Return the [x, y] coordinate for the center point of the cell that contains the specified text.  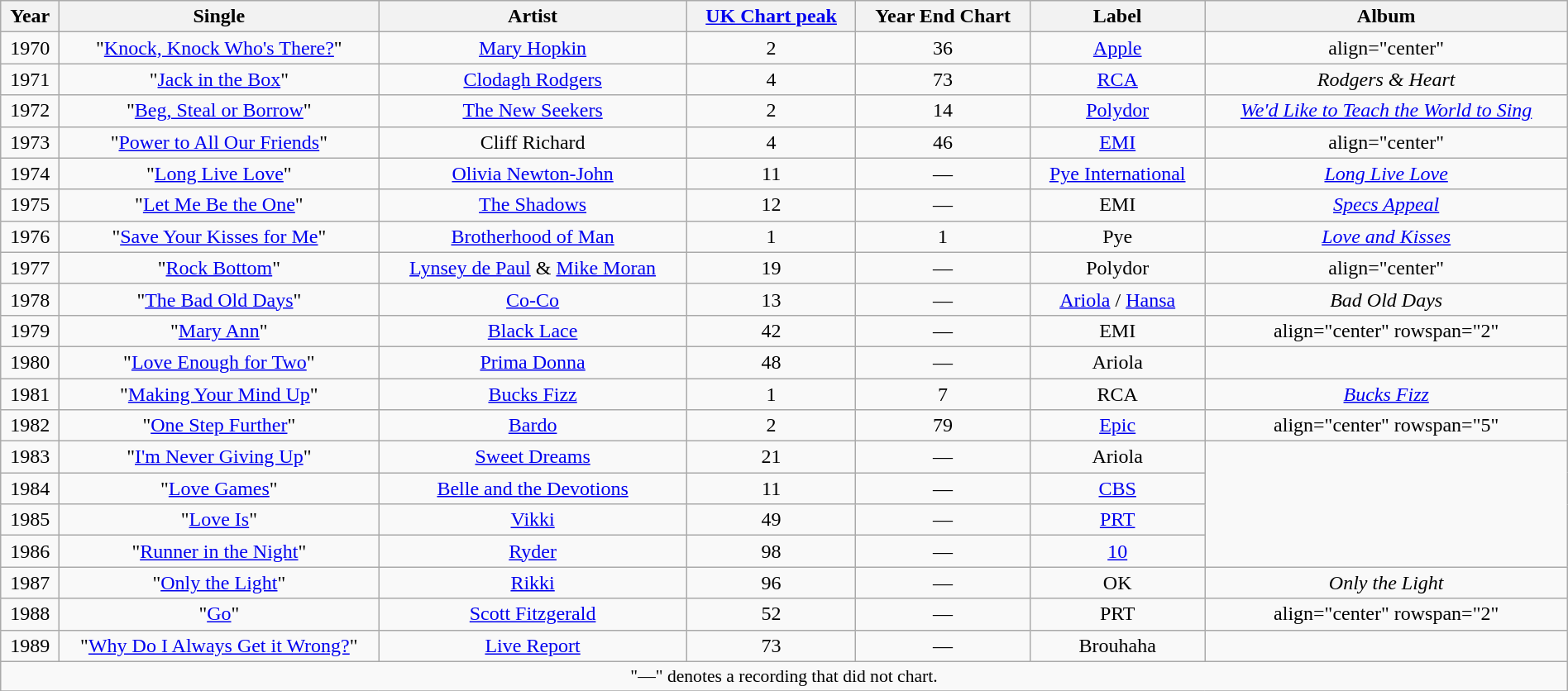
Epic [1117, 426]
Co-Co [533, 299]
Sweet Dreams [533, 457]
Pye International [1117, 174]
Pye [1117, 236]
CBS [1117, 488]
The New Seekers [533, 111]
"Save Your Kisses for Me" [219, 236]
"Love Games" [219, 488]
48 [771, 362]
Year End Chart [943, 17]
"Long Live Love" [219, 174]
"Only the Light" [219, 583]
"Love Enough for Two" [219, 362]
1972 [30, 111]
Black Lace [533, 331]
1971 [30, 79]
7 [943, 394]
Vikki [533, 520]
1979 [30, 331]
1974 [30, 174]
"Jack in the Box" [219, 79]
Clodagh Rodgers [533, 79]
1981 [30, 394]
Rikki [533, 583]
49 [771, 520]
12 [771, 205]
1984 [30, 488]
Bad Old Days [1386, 299]
1986 [30, 551]
Scott Fitzgerald [533, 614]
14 [943, 111]
1983 [30, 457]
"One Step Further" [219, 426]
13 [771, 299]
Year [30, 17]
1982 [30, 426]
Live Report [533, 646]
UK Chart peak [771, 17]
36 [943, 48]
1975 [30, 205]
Long Live Love [1386, 174]
"Mary Ann" [219, 331]
Mary Hopkin [533, 48]
"Why Do I Always Get it Wrong?" [219, 646]
"Beg, Steal or Borrow" [219, 111]
1989 [30, 646]
"Love Is" [219, 520]
96 [771, 583]
79 [943, 426]
1976 [30, 236]
Specs Appeal [1386, 205]
Bardo [533, 426]
align="center" rowspan="5" [1386, 426]
Album [1386, 17]
"Let Me Be the One" [219, 205]
"Rock Bottom" [219, 268]
1978 [30, 299]
Olivia Newton-John [533, 174]
Apple [1117, 48]
"Power to All Our Friends" [219, 142]
Only the Light [1386, 583]
1987 [30, 583]
We'd Like to Teach the World to Sing [1386, 111]
Rodgers & Heart [1386, 79]
10 [1117, 551]
1988 [30, 614]
19 [771, 268]
Ariola / Hansa [1117, 299]
Love and Kisses [1386, 236]
1973 [30, 142]
Cliff Richard [533, 142]
"Knock, Knock Who's There?" [219, 48]
Label [1117, 17]
"I'm Never Giving Up" [219, 457]
"Runner in the Night" [219, 551]
The Shadows [533, 205]
"Go" [219, 614]
Prima Donna [533, 362]
1985 [30, 520]
Lynsey de Paul & Mike Moran [533, 268]
Ryder [533, 551]
Brouhaha [1117, 646]
OK [1117, 583]
Artist [533, 17]
46 [943, 142]
"—" denotes a recording that did not chart. [784, 676]
1977 [30, 268]
1980 [30, 362]
Belle and the Devotions [533, 488]
52 [771, 614]
1970 [30, 48]
21 [771, 457]
"Making Your Mind Up" [219, 394]
Single [219, 17]
42 [771, 331]
Brotherhood of Man [533, 236]
"The Bad Old Days" [219, 299]
98 [771, 551]
